Locate the cell with the specified text and output its (X, Y) center coordinate. 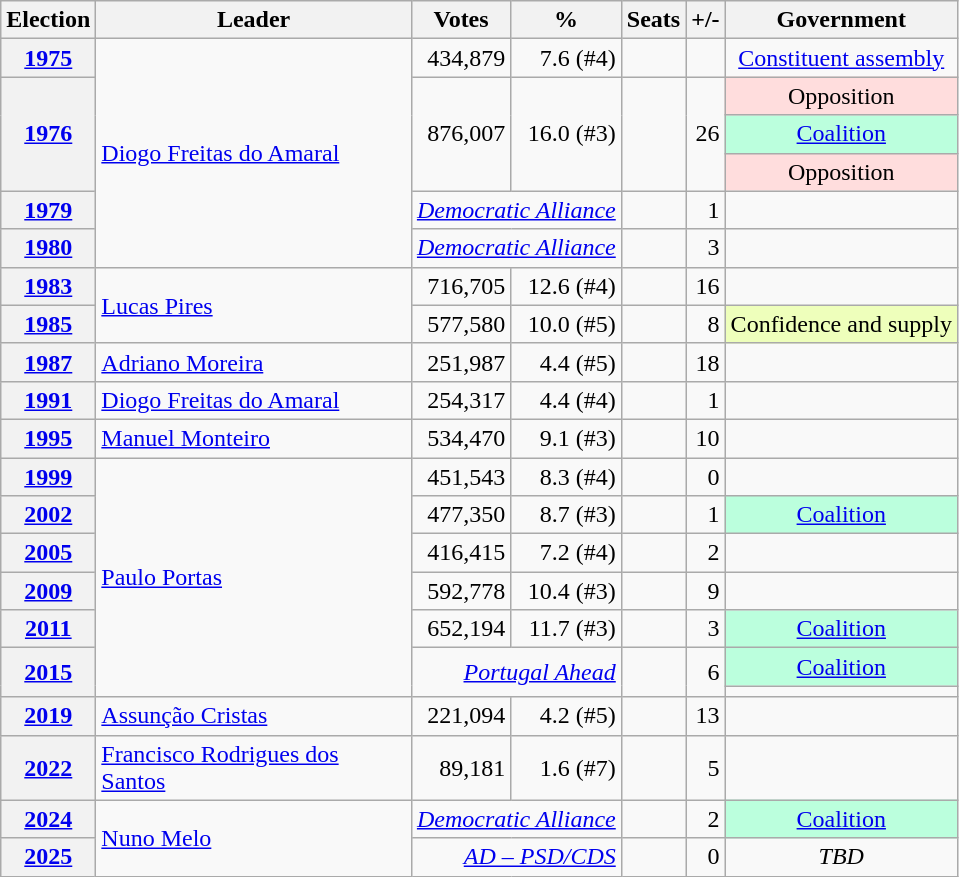
Portugal Ahead (516, 672)
577,580 (460, 324)
221,094 (460, 716)
416,415 (460, 553)
534,470 (460, 438)
7.2 (#4) (566, 553)
89,181 (460, 768)
6 (706, 672)
Election (48, 20)
2024 (48, 819)
1975 (48, 58)
477,350 (460, 515)
592,778 (460, 591)
11.7 (#3) (566, 629)
Lucas Pires (254, 305)
1985 (48, 324)
Confidence and supply (841, 324)
8 (706, 324)
7.6 (#4) (566, 58)
1979 (48, 210)
10 (706, 438)
254,317 (460, 400)
+/- (706, 20)
AD – PSD/CDS (516, 857)
Seats (653, 20)
16.0 (#3) (566, 134)
Nuno Melo (254, 838)
2025 (48, 857)
Adriano Moreira (254, 362)
8.3 (#4) (566, 477)
876,007 (460, 134)
Francisco Rodrigues dos Santos (254, 768)
9 (706, 591)
5 (706, 768)
652,194 (460, 629)
2011 (48, 629)
1.6 (#7) (566, 768)
4.4 (#4) (566, 400)
1991 (48, 400)
2015 (48, 672)
Leader (254, 20)
10.4 (#3) (566, 591)
1999 (48, 477)
16 (706, 286)
1976 (48, 134)
18 (706, 362)
Manuel Monteiro (254, 438)
13 (706, 716)
1983 (48, 286)
TBD (841, 857)
Votes (460, 20)
4.4 (#5) (566, 362)
2005 (48, 553)
2019 (48, 716)
8.7 (#3) (566, 515)
434,879 (460, 58)
1995 (48, 438)
10.0 (#5) (566, 324)
Government (841, 20)
26 (706, 134)
451,543 (460, 477)
251,987 (460, 362)
2022 (48, 768)
716,705 (460, 286)
1987 (48, 362)
Constituent assembly (841, 58)
1980 (48, 248)
2002 (48, 515)
9.1 (#3) (566, 438)
4.2 (#5) (566, 716)
2009 (48, 591)
Paulo Portas (254, 578)
Assunção Cristas (254, 716)
12.6 (#4) (566, 286)
% (566, 20)
